Return (X, Y) of the center of cell containing provided text 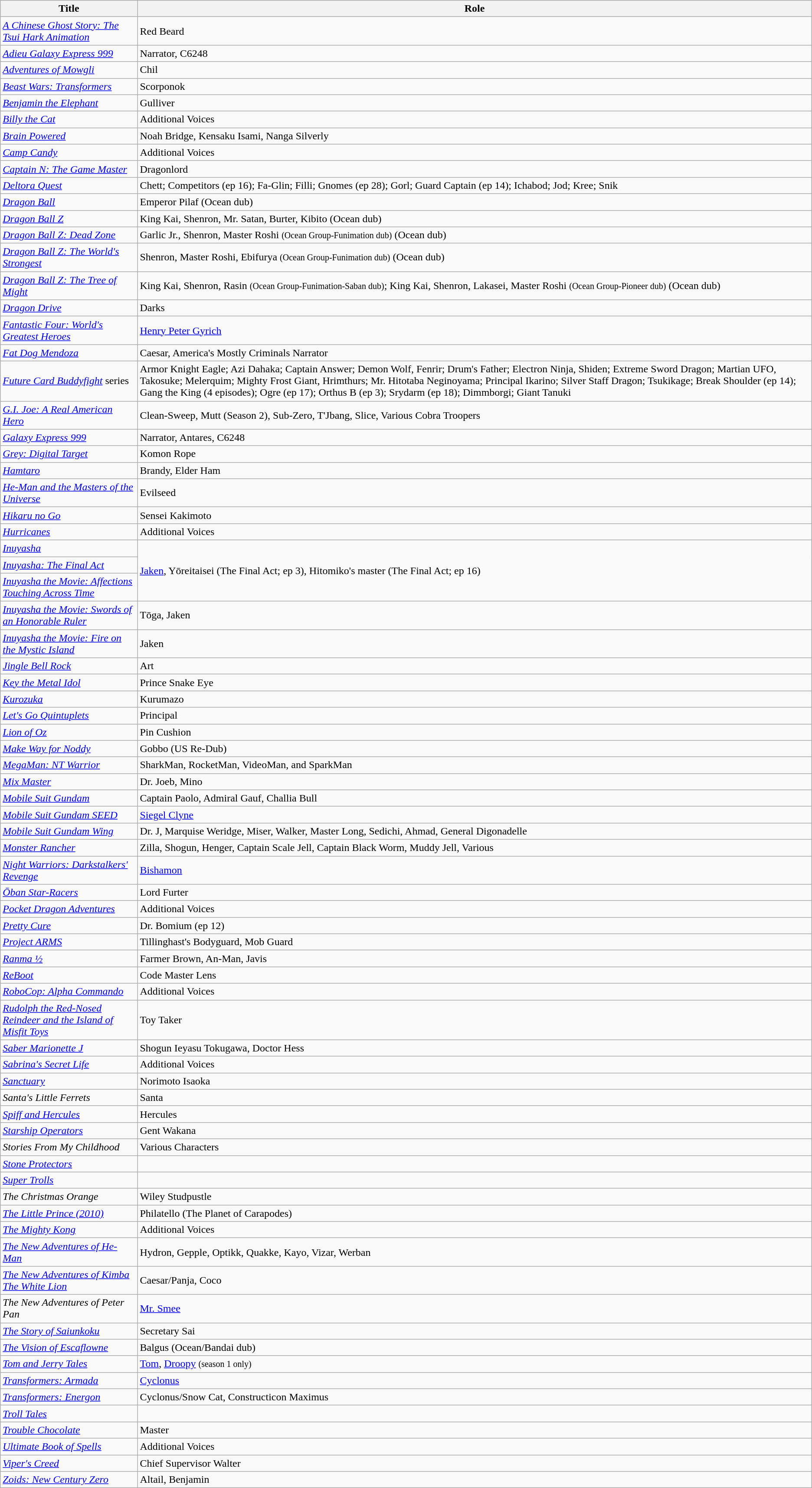
Dragon Ball Z (69, 218)
Fantastic Four: World's Greatest Heroes (69, 331)
Mix Master (69, 782)
Project ARMS (69, 942)
Tōga, Jaken (475, 615)
Ultimate Book of Spells (69, 1446)
The Christmas Orange (69, 1197)
Inuyasha the Movie: Swords of an Honorable Ruler (69, 615)
Saber Marionette J (69, 1048)
Monster Rancher (69, 847)
Garlic Jr., Shenron, Master Roshi (Ocean Group-Funimation dub) (Ocean dub) (475, 235)
Captain N: The Game Master (69, 169)
Santa's Little Ferrets (69, 1097)
Inuyasha the Movie: Fire on the Mystic Island (69, 644)
Siegel Clyne (475, 815)
Mobile Suit Gundam (69, 798)
Title (69, 9)
Viper's Creed (69, 1463)
Ranma ½ (69, 959)
Chett; Competitors (ep 16); Fa-Glin; Filli; Gnomes (ep 28); Gorl; Guard Captain (ep 14); Ichabod; Jod; Kree; Snik (475, 185)
Principal (475, 716)
Dragonlord (475, 169)
Caesar, America's Mostly Criminals Narrator (475, 353)
Adventures of Mowgli (69, 70)
Noah Bridge, Kensaku Isami, Nanga Silverly (475, 136)
Beast Wars: Transformers (69, 86)
Captain Paolo, Admiral Gauf, Challia Bull (475, 798)
Mr. Smee (475, 1309)
Philatello (The Planet of Carapodes) (475, 1213)
Transformers: Energon (69, 1397)
Shenron, Master Roshi, Ebifurya (Ocean Group-Funimation dub) (Ocean dub) (475, 258)
Komon Rope (475, 454)
Tom, Droopy (season 1 only) (475, 1364)
Dr. Bomium (ep 12) (475, 926)
Tillinghast's Bodyguard, Mob Guard (475, 942)
Mobile Suit Gundam SEED (69, 815)
Dragon Ball (69, 202)
Norimoto Isaoka (475, 1081)
Pocket Dragon Adventures (69, 909)
Cyclonus/Snow Cat, Constructicon Maximus (475, 1397)
Hydron, Gepple, Optikk, Quakke, Kayo, Vizar, Werban (475, 1252)
Jingle Bell Rock (69, 666)
Jaken (475, 644)
RoboCop: Alpha Commando (69, 992)
Camp Candy (69, 152)
Pin Cushion (475, 732)
Galaxy Express 999 (69, 437)
Sensei Kakimoto (475, 515)
Starship Operators (69, 1130)
Gobbo (US Re-Dub) (475, 749)
Wiley Studpustle (475, 1197)
Lord Furter (475, 893)
Brain Powered (69, 136)
King Kai, Shenron, Rasin (Ocean Group-Funimation-Saban dub); King Kai, Shenron, Lakasei, Master Roshi (Ocean Group-Pioneer dub) (Ocean dub) (475, 286)
Pretty Cure (69, 926)
Troll Tales (69, 1413)
Caesar/Panja, Coco (475, 1280)
Deltora Quest (69, 185)
Hamtaro (69, 470)
Sanctuary (69, 1081)
Night Warriors: Darkstalkers' Revenge (69, 870)
Chief Supervisor Walter (475, 1463)
Darks (475, 308)
Adieu Galaxy Express 999 (69, 53)
Shogun Ieyasu Tokugawa, Doctor Hess (475, 1048)
Inuyasha: The Final Act (69, 565)
He-Man and the Masters of the Universe (69, 493)
Zilla, Shogun, Henger, Captain Scale Jell, Captain Black Worm, Muddy Jell, Various (475, 847)
The New Adventures of He-Man (69, 1252)
Key the Metal Idol (69, 683)
Gulliver (475, 103)
The Story of Saiunkoku (69, 1331)
Dragon Ball Z: Dead Zone (69, 235)
Scorponok (475, 86)
The New Adventures of Kimba The White Lion (69, 1280)
Clean-Sweep, Mutt (Season 2), Sub-Zero, T'Jbang, Slice, Various Cobra Troopers (475, 415)
SharkMan, RocketMan, VideoMan, and SparkMan (475, 765)
The Vision of Escaflowne (69, 1347)
Jaken, Yōreitaisei (The Final Act; ep 3), Hitomiko's master (The Final Act; ep 16) (475, 570)
Art (475, 666)
Hikaru no Go (69, 515)
Ōban Star-Racers (69, 893)
Evilseed (475, 493)
Spiff and Hercules (69, 1114)
ReBoot (69, 975)
Stone Protectors (69, 1163)
Kurumazo (475, 699)
Dragon Drive (69, 308)
Stories From My Childhood (69, 1147)
Santa (475, 1097)
Grey: Digital Target (69, 454)
Narrator, C6248 (475, 53)
Code Master Lens (475, 975)
Tom and Jerry Tales (69, 1364)
MegaMan: NT Warrior (69, 765)
Lion of Oz (69, 732)
Make Way for Noddy (69, 749)
Rudolph the Red-Nosed Reindeer and the Island of Misfit Toys (69, 1020)
Billy the Cat (69, 119)
Dr. J, Marquise Weridge, Miser, Walker, Master Long, Sedichi, Ahmad, General Digonadelle (475, 831)
Benjamin the Elephant (69, 103)
Fat Dog Mendoza (69, 353)
G.I. Joe: A Real American Hero (69, 415)
Sabrina's Secret Life (69, 1064)
Cyclonus (475, 1380)
Inuyasha (69, 548)
Mobile Suit Gundam Wing (69, 831)
Secretary Sai (475, 1331)
The New Adventures of Peter Pan (69, 1309)
Toy Taker (475, 1020)
Dr. Joeb, Mino (475, 782)
Chil (475, 70)
Bishamon (475, 870)
The Mighty Kong (69, 1230)
Hurricanes (69, 532)
Dragon Ball Z: The Tree of Might (69, 286)
Henry Peter Gyrich (475, 331)
Zoids: New Century Zero (69, 1480)
Hercules (475, 1114)
Transformers: Armada (69, 1380)
King Kai, Shenron, Mr. Satan, Burter, Kibito (Ocean dub) (475, 218)
Prince Snake Eye (475, 683)
Balgus (Ocean/Bandai dub) (475, 1347)
Emperor Pilaf (Ocean dub) (475, 202)
Trouble Chocolate (69, 1430)
Dragon Ball Z: The World's Strongest (69, 258)
The Little Prince (2010) (69, 1213)
Brandy, Elder Ham (475, 470)
Altail, Benjamin (475, 1480)
Super Trolls (69, 1180)
Kurozuka (69, 699)
Master (475, 1430)
A Chinese Ghost Story: The Tsui Hark Animation (69, 31)
Various Characters (475, 1147)
Gent Wakana (475, 1130)
Let's Go Quintuplets (69, 716)
Inuyasha the Movie: Affections Touching Across Time (69, 588)
Farmer Brown, An-Man, Javis (475, 959)
Red Beard (475, 31)
Role (475, 9)
Narrator, Antares, C6248 (475, 437)
Future Card Buddyfight series (69, 381)
